For the text-containing cell, return its midpoint in (x, y) coordinate format. 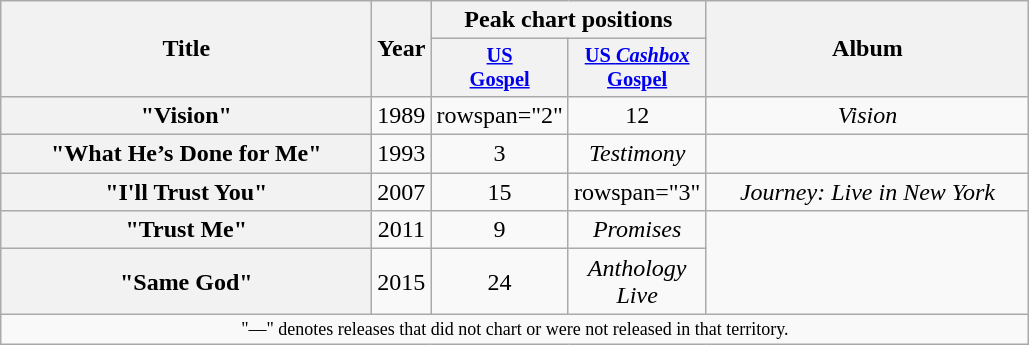
Testimony (637, 154)
1989 (402, 115)
9 (500, 230)
1993 (402, 154)
US CashboxGospel (637, 68)
15 (500, 192)
"I'll Trust You" (186, 192)
rowspan="3" (637, 192)
Peak chart positions (568, 20)
Vision (868, 115)
Anthology Live (637, 282)
"Same God" (186, 282)
2015 (402, 282)
"—" denotes releases that did not chart or were not released in that territory. (515, 330)
3 (500, 154)
Promises (637, 230)
Year (402, 49)
Journey: Live in New York (868, 192)
rowspan="2" (500, 115)
12 (637, 115)
2007 (402, 192)
"Trust Me" (186, 230)
2011 (402, 230)
USGospel (500, 68)
Album (868, 49)
24 (500, 282)
Title (186, 49)
"What He’s Done for Me" (186, 154)
"Vision" (186, 115)
